Detect which cell encompasses the target text, then output its (x, y) center coordinate. 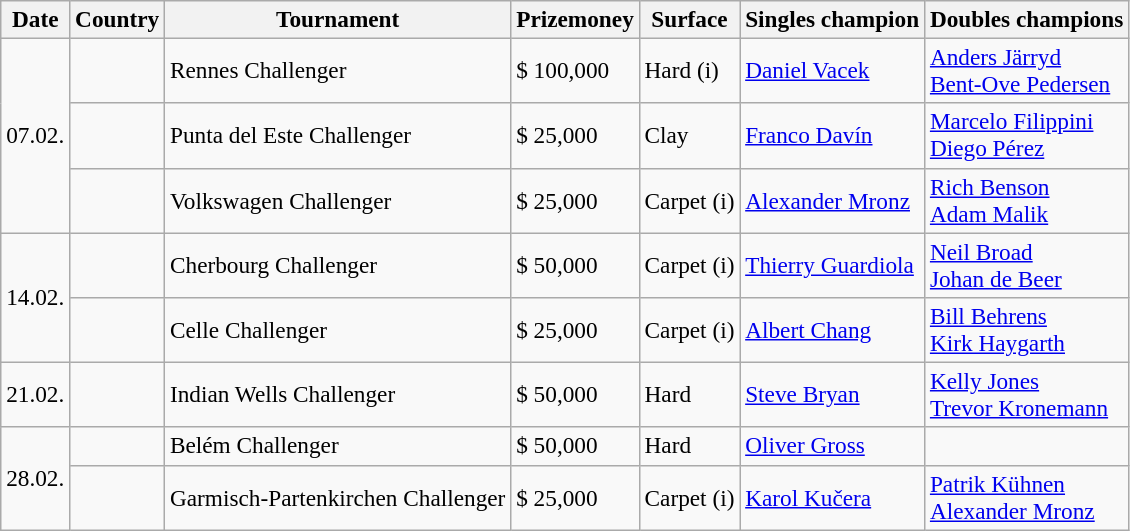
Tournament (338, 19)
Punta del Este Challenger (338, 136)
Rich Benson Adam Malik (1027, 200)
Belém Challenger (338, 446)
Hard (i) (690, 70)
Patrik Kühnen Alexander Mronz (1027, 498)
Thierry Guardiola (832, 264)
Steve Bryan (832, 394)
Franco Davín (832, 136)
Country (118, 19)
28.02. (36, 478)
Doubles champions (1027, 19)
Prizemoney (575, 19)
Neil Broad Johan de Beer (1027, 264)
Alexander Mronz (832, 200)
Garmisch-Partenkirchen Challenger (338, 498)
Oliver Gross (832, 446)
Bill Behrens Kirk Haygarth (1027, 330)
Daniel Vacek (832, 70)
Celle Challenger (338, 330)
Clay (690, 136)
Surface (690, 19)
14.02. (36, 297)
$ 100,000 (575, 70)
Cherbourg Challenger (338, 264)
Indian Wells Challenger (338, 394)
21.02. (36, 394)
Rennes Challenger (338, 70)
Date (36, 19)
Kelly Jones Trevor Kronemann (1027, 394)
Albert Chang (832, 330)
Anders Järryd Bent-Ove Pedersen (1027, 70)
Singles champion (832, 19)
Volkswagen Challenger (338, 200)
Marcelo Filippini Diego Pérez (1027, 136)
Karol Kučera (832, 498)
07.02. (36, 135)
